Return (x, y) of the center of cell containing provided text 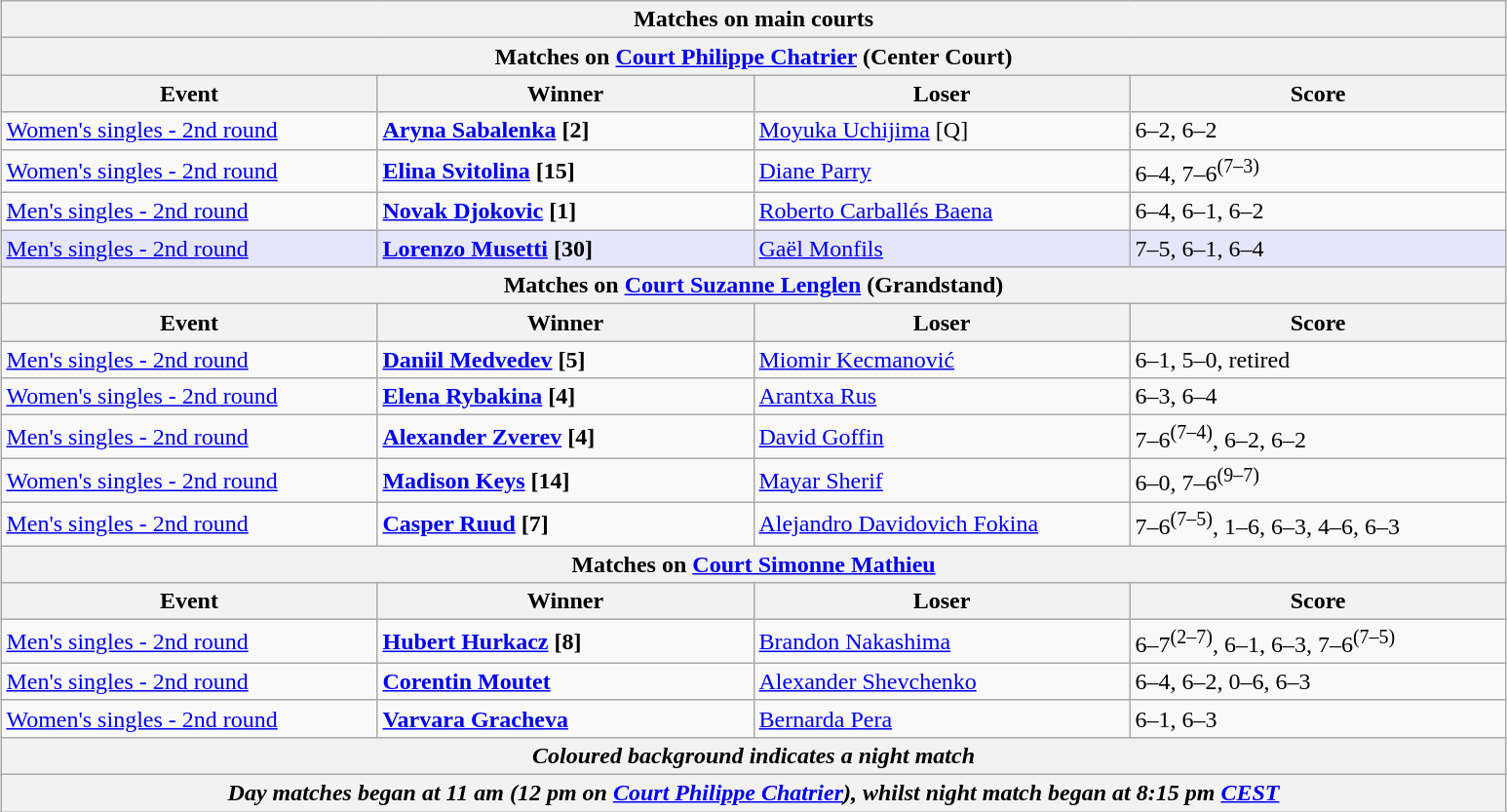
Matches on Court Suzanne Lenglen (Grandstand) (753, 286)
Arantxa Rus (942, 397)
Corentin Moutet (565, 681)
Mayar Sherif (942, 480)
Casper Ruud [7] (565, 524)
Aryna Sabalenka [2] (565, 131)
Moyuka Uchijima [Q] (942, 131)
Daniil Medvedev [5] (565, 360)
7–6(7–5), 1–6, 6–3, 4–6, 6–3 (1318, 524)
Day matches began at 11 am (12 pm on Court Philippe Chatrier), whilst night match began at 8:15 pm CEST (753, 793)
6–3, 6–4 (1318, 397)
6–4, 6–2, 0–6, 6–3 (1318, 681)
Matches on main courts (753, 19)
6–4, 7–6(7–3) (1318, 172)
Alexander Shevchenko (942, 681)
6–7(2–7), 6–1, 6–3, 7–6(7–5) (1318, 641)
6–0, 7–6(9–7) (1318, 480)
Matches on Court Simonne Mathieu (753, 564)
Diane Parry (942, 172)
Miomir Kecmanović (942, 360)
6–2, 6–2 (1318, 131)
Coloured background indicates a night match (753, 755)
Novak Djokovic [1] (565, 212)
Roberto Carballés Baena (942, 212)
7–5, 6–1, 6–4 (1318, 249)
Madison Keys [14] (565, 480)
Elena Rybakina [4] (565, 397)
6–1, 6–3 (1318, 718)
David Goffin (942, 437)
Alejandro Davidovich Fokina (942, 524)
Bernarda Pera (942, 718)
6–4, 6–1, 6–2 (1318, 212)
7–6(7–4), 6–2, 6–2 (1318, 437)
Brandon Nakashima (942, 641)
Matches on Court Philippe Chatrier (Center Court) (753, 57)
Alexander Zverev [4] (565, 437)
Elina Svitolina [15] (565, 172)
Hubert Hurkacz [8] (565, 641)
Gaël Monfils (942, 249)
6–1, 5–0, retired (1318, 360)
Lorenzo Musetti [30] (565, 249)
Varvara Gracheva (565, 718)
